Scan for the cell matching the given text and deliver its (X, Y) coordinate at center. 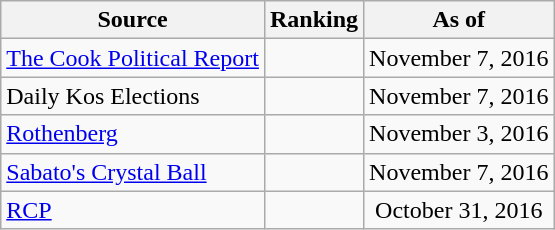
Daily Kos Elections (133, 96)
November 3, 2016 (459, 134)
Ranking (314, 20)
As of (459, 20)
October 31, 2016 (459, 210)
RCP (133, 210)
Source (133, 20)
Sabato's Crystal Ball (133, 172)
Rothenberg (133, 134)
The Cook Political Report (133, 58)
